Pinpoint the cell where the given text exists, returning its [x, y] midpoint coordinate. 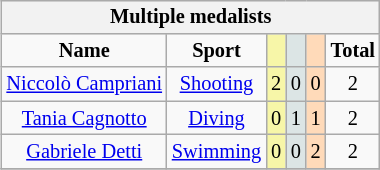
Diving [216, 118]
Tania Cagnotto [84, 118]
Multiple medalists [191, 17]
Name [84, 51]
Swimming [216, 152]
Sport [216, 51]
Niccolò Campriani [84, 84]
Gabriele Detti [84, 152]
Total [353, 51]
Shooting [216, 84]
